For the text-containing cell, return its midpoint in [X, Y] coordinate format. 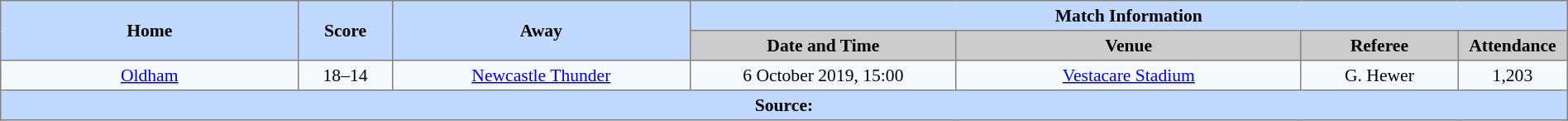
Match Information [1128, 16]
Venue [1128, 46]
Away [541, 31]
Score [346, 31]
Newcastle Thunder [541, 75]
Date and Time [823, 46]
1,203 [1513, 75]
Vestacare Stadium [1128, 75]
Referee [1379, 46]
Source: [784, 105]
Home [150, 31]
Attendance [1513, 46]
18–14 [346, 75]
6 October 2019, 15:00 [823, 75]
Oldham [150, 75]
G. Hewer [1379, 75]
